Search for the cell housing the specified text and yield its [X, Y] center coordinate. 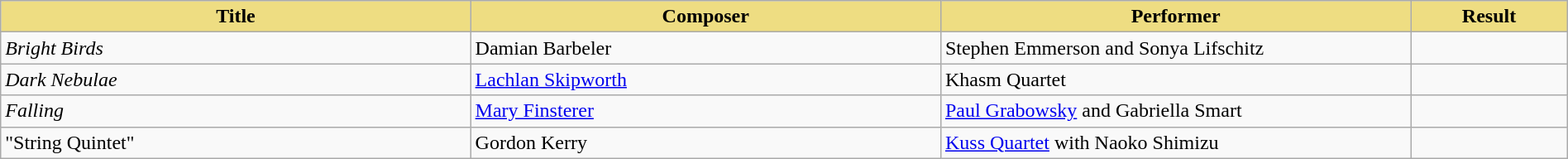
Mary Finsterer [705, 111]
Bright Birds [236, 48]
Damian Barbeler [705, 48]
Dark Nebulae [236, 79]
Result [1489, 17]
Kuss Quartet with Naoko Shimizu [1175, 142]
Composer [705, 17]
Gordon Kerry [705, 142]
Khasm Quartet [1175, 79]
"String Quintet" [236, 142]
Paul Grabowsky and Gabriella Smart [1175, 111]
Title [236, 17]
Stephen Emmerson and Sonya Lifschitz [1175, 48]
Performer [1175, 17]
Lachlan Skipworth [705, 79]
Falling [236, 111]
